Detect which cell encompasses the target text, then output its [X, Y] center coordinate. 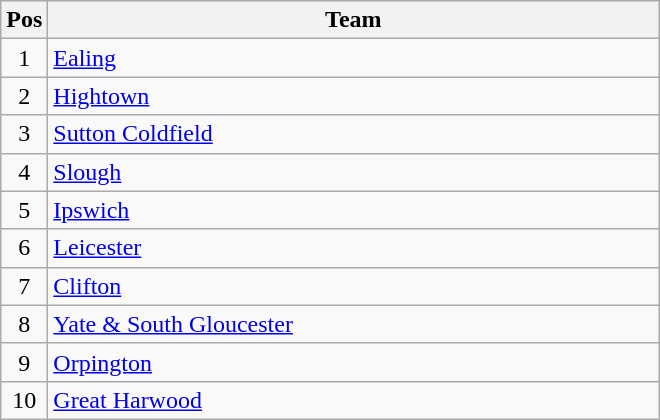
5 [24, 210]
2 [24, 96]
Team [354, 20]
Slough [354, 172]
Sutton Coldfield [354, 134]
8 [24, 324]
4 [24, 172]
Great Harwood [354, 400]
1 [24, 58]
Pos [24, 20]
Leicester [354, 248]
10 [24, 400]
Ipswich [354, 210]
Ealing [354, 58]
Orpington [354, 362]
Yate & South Gloucester [354, 324]
Clifton [354, 286]
Hightown [354, 96]
6 [24, 248]
9 [24, 362]
3 [24, 134]
7 [24, 286]
